Return (x, y) of the center of cell containing provided text 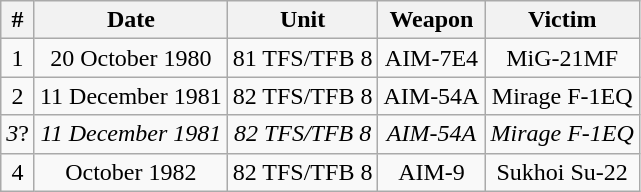
Sukhoi Su-22 (562, 172)
MiG-21MF (562, 58)
1 (18, 58)
Date (130, 20)
Unit (302, 20)
81 TFS/TFB 8 (302, 58)
# (18, 20)
AIM-7E4 (432, 58)
AIM-9 (432, 172)
Weapon (432, 20)
20 October 1980 (130, 58)
Victim (562, 20)
3? (18, 134)
2 (18, 96)
October 1982 (130, 172)
4 (18, 172)
